Provide the (x, y) coordinate of the cell's center where the given text is located.  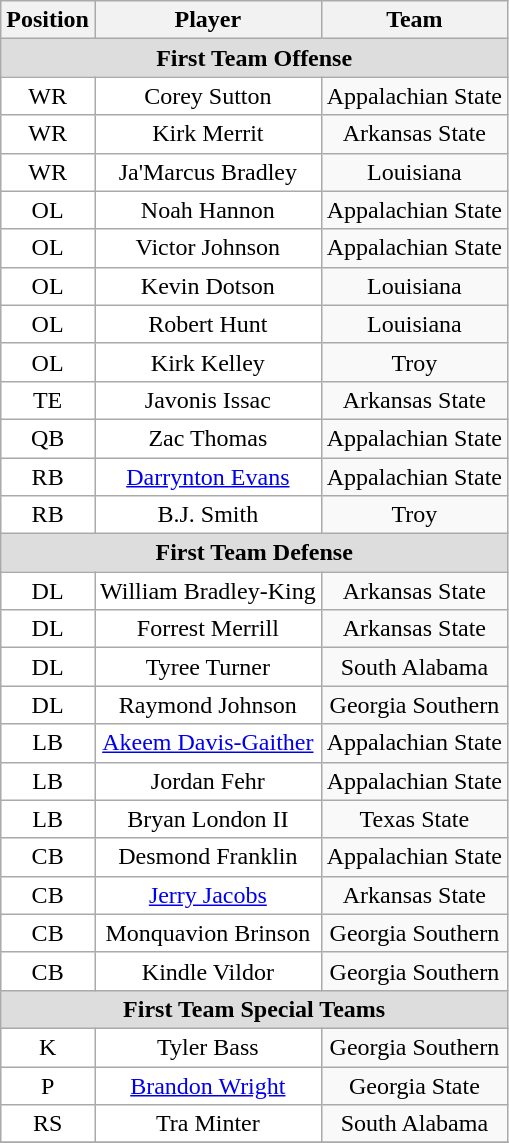
P (48, 1085)
Akeem Davis-Gaither (208, 743)
Team (414, 20)
Player (208, 20)
Tra Minter (208, 1124)
Jordan Fehr (208, 781)
Desmond Franklin (208, 857)
Raymond Johnson (208, 705)
Robert Hunt (208, 324)
Corey Sutton (208, 96)
Zac Thomas (208, 438)
William Bradley-King (208, 591)
Darrynton Evans (208, 477)
TE (48, 400)
Brandon Wright (208, 1085)
Javonis Issac (208, 400)
QB (48, 438)
B.J. Smith (208, 515)
Tyler Bass (208, 1047)
Forrest Merrill (208, 629)
Position (48, 20)
Texas State (414, 819)
K (48, 1047)
Kirk Kelley (208, 362)
First Team Offense (254, 58)
RS (48, 1124)
Monquavion Brinson (208, 933)
Kindle Vildor (208, 971)
Ja'Marcus Bradley (208, 172)
Tyree Turner (208, 667)
First Team Special Teams (254, 1009)
Bryan London II (208, 819)
Kevin Dotson (208, 286)
Kirk Merrit (208, 134)
Noah Hannon (208, 210)
First Team Defense (254, 553)
Jerry Jacobs (208, 895)
Georgia State (414, 1085)
Victor Johnson (208, 248)
